From the cell containing the given text, extract its center point as [x, y] coordinate. 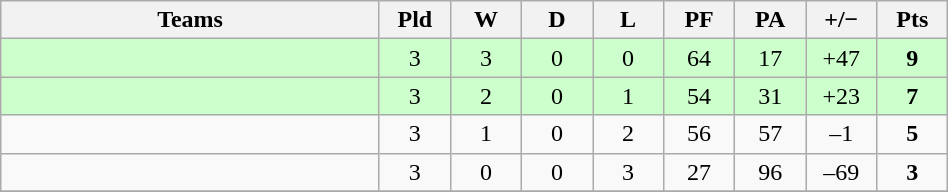
Pld [414, 20]
Teams [190, 20]
54 [700, 96]
7 [912, 96]
+47 [842, 58]
5 [912, 134]
96 [770, 172]
–1 [842, 134]
9 [912, 58]
L [628, 20]
–69 [842, 172]
+/− [842, 20]
56 [700, 134]
17 [770, 58]
+23 [842, 96]
64 [700, 58]
Pts [912, 20]
27 [700, 172]
PA [770, 20]
PF [700, 20]
31 [770, 96]
D [556, 20]
57 [770, 134]
W [486, 20]
